Pinpoint the cell where the given text exists, returning its [X, Y] midpoint coordinate. 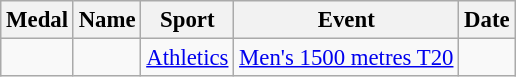
Event [346, 20]
Athletics [188, 58]
Men's 1500 metres T20 [346, 58]
Name [107, 20]
Sport [188, 20]
Date [487, 20]
Medal [38, 20]
